Pinpoint the cell where the given text exists, returning its [X, Y] midpoint coordinate. 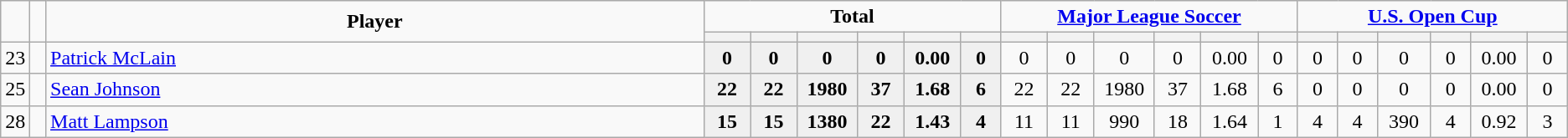
Player [375, 22]
25 [15, 89]
U.S. Open Cup [1432, 17]
990 [1124, 121]
390 [1404, 121]
Total [853, 17]
Major League Soccer [1149, 17]
Sean Johnson [375, 89]
Matt Lampson [375, 121]
1.43 [932, 121]
1380 [827, 121]
3 [1548, 121]
1.64 [1230, 121]
0.92 [1498, 121]
18 [1178, 121]
23 [15, 58]
1 [1278, 121]
28 [15, 121]
Patrick McLain [375, 58]
